Capture the cell that displays the provided text and extract its (x, y) central coordinate. 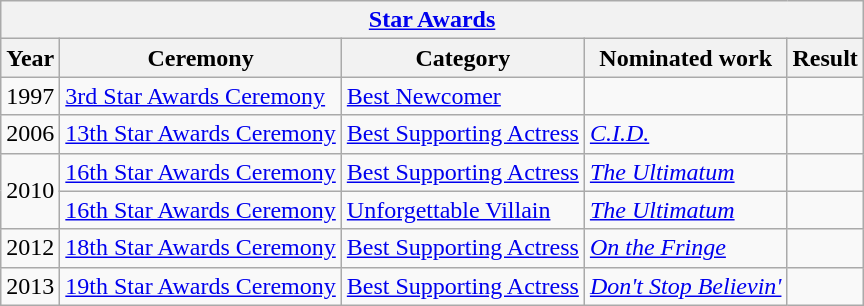
Result (825, 58)
1997 (30, 96)
2010 (30, 191)
Nominated work (686, 58)
Unforgettable Villain (462, 210)
Star Awards (432, 20)
2013 (30, 286)
2006 (30, 134)
Don't Stop Believin' (686, 286)
18th Star Awards Ceremony (200, 248)
Ceremony (200, 58)
Year (30, 58)
C.I.D. (686, 134)
Category (462, 58)
3rd Star Awards Ceremony (200, 96)
19th Star Awards Ceremony (200, 286)
2012 (30, 248)
Best Newcomer (462, 96)
13th Star Awards Ceremony (200, 134)
On the Fringe (686, 248)
